Extract the [x, y] coordinate from the center of the cell holding the provided text.  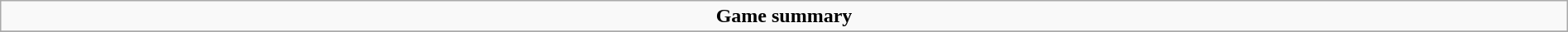
Game summary [784, 16]
